Find where the given text appears and provide that cell's center as (x, y) coordinate. 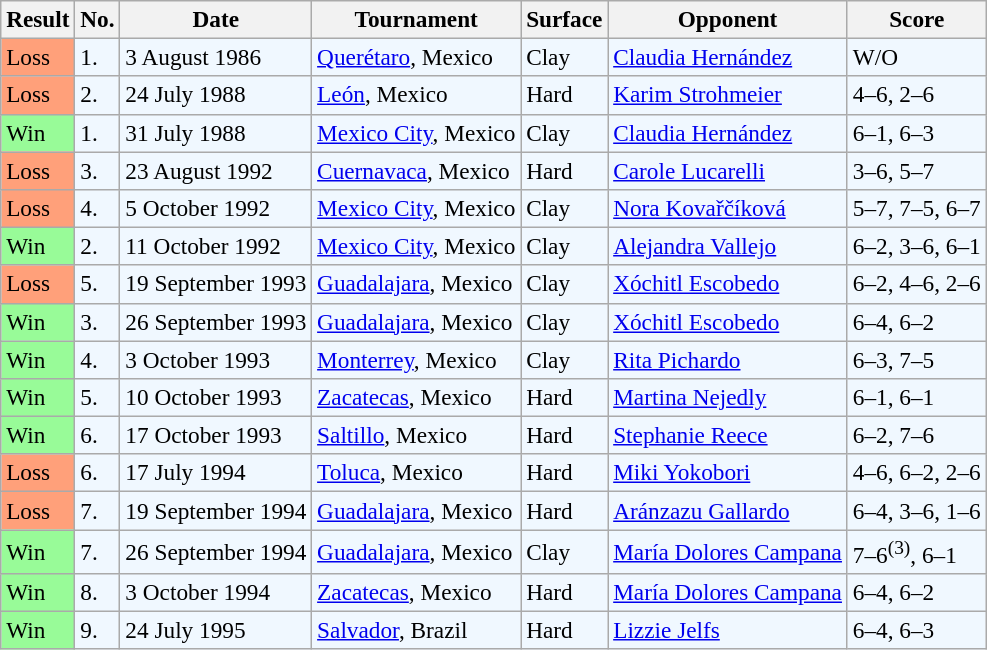
17 October 1993 (216, 435)
5 October 1992 (216, 208)
Tournament (416, 19)
Martina Nejedly (728, 397)
3 October 1993 (216, 359)
4–6, 6–2, 2–6 (916, 473)
Salvador, Brazil (416, 630)
6–4, 3–6, 1–6 (916, 510)
6–3, 7–5 (916, 359)
3–6, 5–7 (916, 170)
Aránzazu Gallardo (728, 510)
3 August 1986 (216, 57)
Result (38, 19)
Saltillo, Mexico (416, 435)
5–7, 7–5, 6–7 (916, 208)
Date (216, 19)
6–1, 6–1 (916, 397)
Nora Kovařčíková (728, 208)
Rita Pichardo (728, 359)
24 July 1995 (216, 630)
17 July 1994 (216, 473)
11 October 1992 (216, 246)
Karim Strohmeier (728, 95)
Monterrey, Mexico (416, 359)
19 September 1994 (216, 510)
26 September 1993 (216, 322)
7–6(3), 6–1 (916, 551)
3 October 1994 (216, 592)
Surface (564, 19)
10 October 1993 (216, 397)
Opponent (728, 19)
31 July 1988 (216, 133)
W/O (916, 57)
Stephanie Reece (728, 435)
19 September 1993 (216, 284)
26 September 1994 (216, 551)
23 August 1992 (216, 170)
9. (98, 630)
6–2, 7–6 (916, 435)
6–1, 6–3 (916, 133)
Lizzie Jelfs (728, 630)
Carole Lucarelli (728, 170)
8. (98, 592)
Cuernavaca, Mexico (416, 170)
Toluca, Mexico (416, 473)
4–6, 2–6 (916, 95)
Querétaro, Mexico (416, 57)
León, Mexico (416, 95)
No. (98, 19)
Alejandra Vallejo (728, 246)
6–2, 3–6, 6–1 (916, 246)
Score (916, 19)
6–4, 6–3 (916, 630)
24 July 1988 (216, 95)
6–2, 4–6, 2–6 (916, 284)
Miki Yokobori (728, 473)
